Locate the cell with the specified text and output its [x, y] center coordinate. 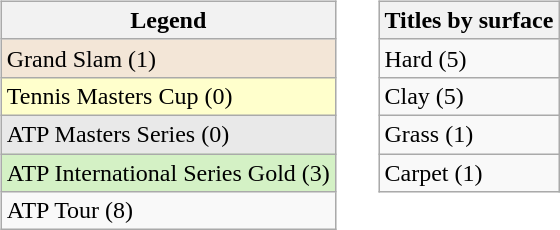
ATP International Series Gold (3) [168, 173]
ATP Tour (8) [168, 211]
Tennis Masters Cup (0) [168, 96]
Titles by surface [469, 20]
Grass (1) [469, 134]
Hard (5) [469, 58]
Legend [168, 20]
ATP Masters Series (0) [168, 134]
Carpet (1) [469, 173]
Grand Slam (1) [168, 58]
Clay (5) [469, 96]
